Provide the (X, Y) coordinate of the cell's center where the given text is located.  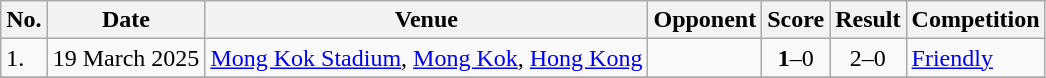
19 March 2025 (126, 58)
1–0 (796, 58)
Opponent (705, 20)
1. (24, 58)
No. (24, 20)
Score (796, 20)
2–0 (868, 58)
Result (868, 20)
Date (126, 20)
Friendly (976, 58)
Competition (976, 20)
Venue (426, 20)
Mong Kok Stadium, Mong Kok, Hong Kong (426, 58)
